Determine the [x, y] coordinate at the center of the cell enclosing the given text.  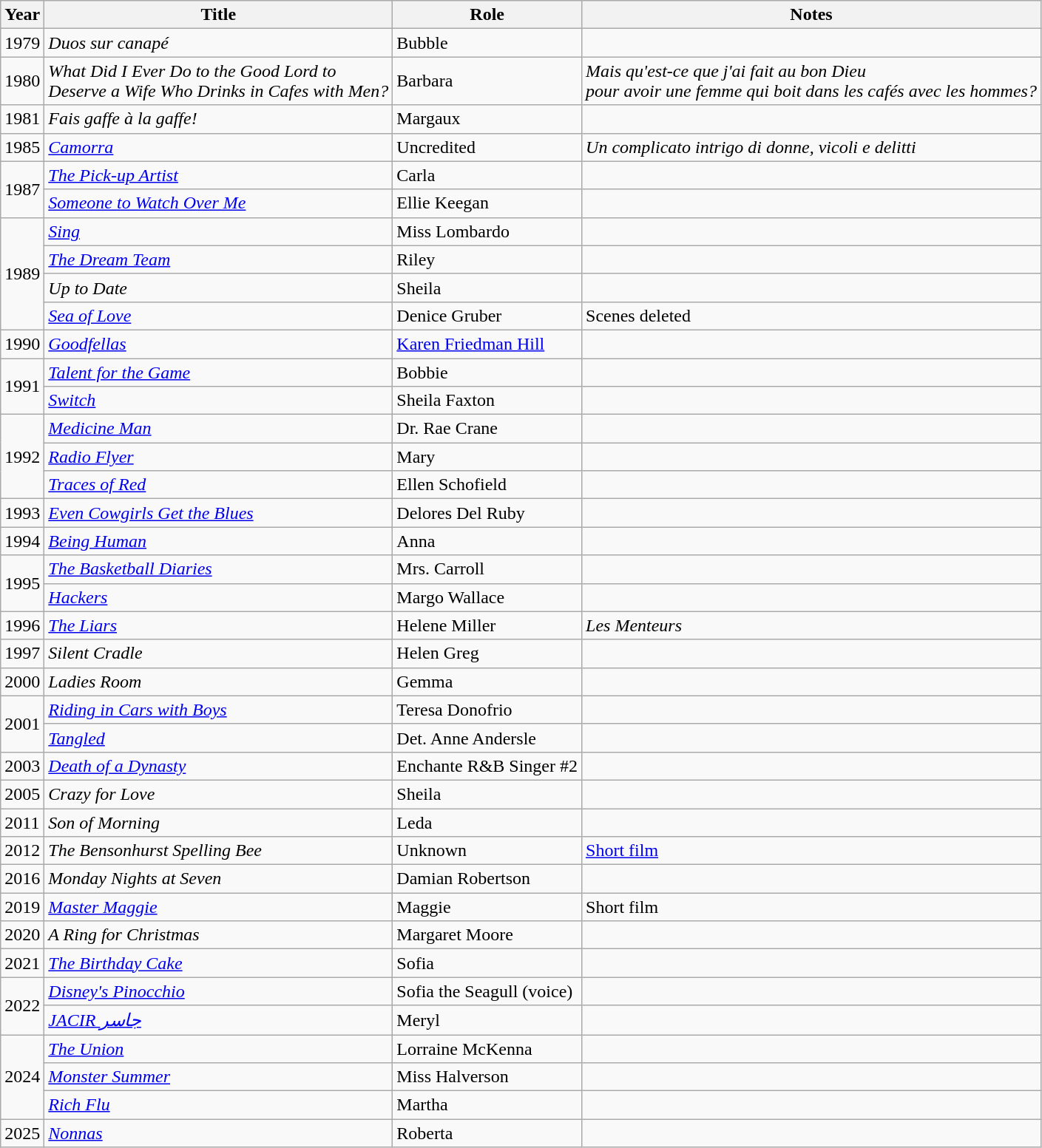
Tangled [219, 738]
Hackers [219, 597]
1985 [22, 147]
Karen Friedman Hill [487, 344]
Year [22, 15]
Riding in Cars with Boys [219, 710]
Radio Flyer [219, 457]
Son of Morning [219, 823]
Les Menteurs [812, 625]
1987 [22, 189]
Roberta [487, 1133]
JACIR جاسر [219, 1020]
Meryl [487, 1020]
1980 [22, 81]
A Ring for Christmas [219, 935]
Miss Halverson [487, 1077]
Mrs. Carroll [487, 569]
Mary [487, 457]
2011 [22, 823]
Medicine Man [219, 429]
2005 [22, 794]
Teresa Donofrio [487, 710]
Role [487, 15]
Camorra [219, 147]
Sea of Love [219, 316]
Someone to Watch Over Me [219, 203]
The Pick-up Artist [219, 175]
Barbara [487, 81]
2000 [22, 682]
Anna [487, 541]
Switch [219, 401]
Goodfellas [219, 344]
Duos sur canapé [219, 43]
The Birthday Cake [219, 963]
Disney's Pinocchio [219, 991]
Miss Lombardo [487, 231]
Bobbie [487, 372]
Death of a Dynasty [219, 766]
Crazy for Love [219, 794]
1991 [22, 386]
Master Maggie [219, 907]
Scenes deleted [812, 316]
Notes [812, 15]
Riley [487, 259]
2001 [22, 724]
1979 [22, 43]
Helen Greg [487, 653]
The Liars [219, 625]
The Basketball Diaries [219, 569]
Helene Miller [487, 625]
1997 [22, 653]
Denice Gruber [487, 316]
Title [219, 15]
Sofia the Seagull (voice) [487, 991]
2024 [22, 1077]
Unknown [487, 851]
Det. Anne Andersle [487, 738]
Traces of Red [219, 485]
2016 [22, 879]
2012 [22, 851]
The Union [219, 1049]
Margo Wallace [487, 597]
Enchante R&B Singer #2 [487, 766]
1995 [22, 583]
2022 [22, 1006]
Silent Cradle [219, 653]
1992 [22, 457]
Lorraine McKenna [487, 1049]
Ellen Schofield [487, 485]
Sheila Faxton [487, 401]
Ladies Room [219, 682]
1981 [22, 119]
1996 [22, 625]
2020 [22, 935]
2003 [22, 766]
Even Cowgirls Get the Blues [219, 513]
Fais gaffe à la gaffe! [219, 119]
The Bensonhurst Spelling Bee [219, 851]
Sofia [487, 963]
Up to Date [219, 288]
Un complicato intrigo di donne, vicoli e delitti [812, 147]
1993 [22, 513]
Gemma [487, 682]
Uncredited [487, 147]
1989 [22, 274]
Martha [487, 1105]
Sing [219, 231]
The Dream Team [219, 259]
Margaux [487, 119]
1994 [22, 541]
Delores Del Ruby [487, 513]
Ellie Keegan [487, 203]
1990 [22, 344]
Bubble [487, 43]
Being Human [219, 541]
2021 [22, 963]
2019 [22, 907]
Leda [487, 823]
Nonnas [219, 1133]
Rich Flu [219, 1105]
Talent for the Game [219, 372]
Damian Robertson [487, 879]
Mais qu'est-ce que j'ai fait au bon Dieupour avoir une femme qui boit dans les cafés avec les hommes? [812, 81]
2025 [22, 1133]
Monster Summer [219, 1077]
Carla [487, 175]
What Did I Ever Do to the Good Lord toDeserve a Wife Who Drinks in Cafes with Men? [219, 81]
Maggie [487, 907]
Dr. Rae Crane [487, 429]
Margaret Moore [487, 935]
Monday Nights at Seven [219, 879]
